Search for the cell housing the specified text and yield its (X, Y) center coordinate. 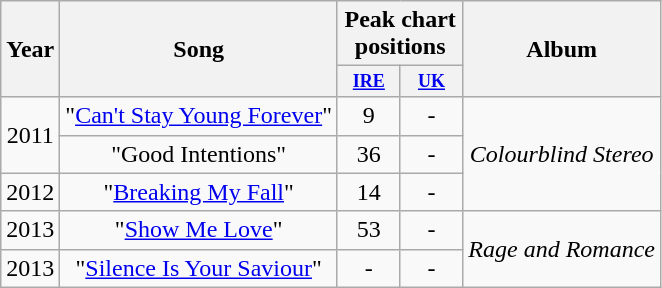
53 (368, 230)
Peak chart positions (400, 34)
"Breaking My Fall" (199, 192)
Album (562, 49)
2012 (30, 192)
Year (30, 49)
"Can't Stay Young Forever" (199, 116)
UK (432, 82)
"Silence Is Your Saviour" (199, 268)
36 (368, 154)
Rage and Romance (562, 249)
"Show Me Love" (199, 230)
9 (368, 116)
"Good Intentions" (199, 154)
IRE (368, 82)
Song (199, 49)
Colourblind Stereo (562, 154)
2011 (30, 135)
14 (368, 192)
